Detect which cell encompasses the target text, then output its [x, y] center coordinate. 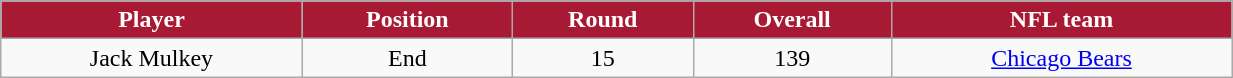
Jack Mulkey [152, 58]
NFL team [1061, 20]
Position [407, 20]
Round [603, 20]
Player [152, 20]
End [407, 58]
139 [792, 58]
Overall [792, 20]
Chicago Bears [1061, 58]
15 [603, 58]
